Find where the given text appears and provide that cell's center as [x, y] coordinate. 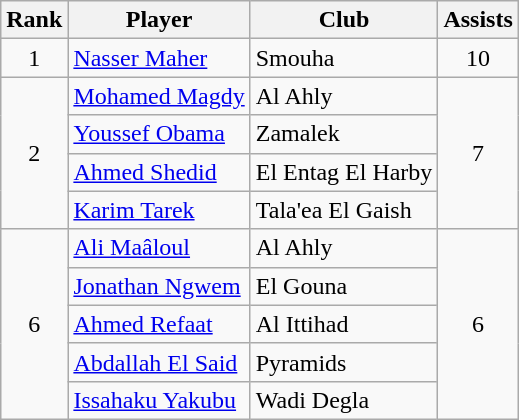
El Entag El Harby [344, 172]
Ahmed Refaat [159, 324]
Ali Maâloul [159, 248]
Al Ittihad [344, 324]
Ahmed Shedid [159, 172]
Club [344, 20]
Player [159, 20]
10 [478, 58]
Smouha [344, 58]
Rank [34, 20]
Pyramids [344, 362]
Wadi Degla [344, 400]
Zamalek [344, 134]
Issahaku Yakubu [159, 400]
2 [34, 153]
7 [478, 153]
1 [34, 58]
Tala'ea El Gaish [344, 210]
Jonathan Ngwem [159, 286]
Youssef Obama [159, 134]
El Gouna [344, 286]
Assists [478, 20]
Mohamed Magdy [159, 96]
Nasser Maher [159, 58]
Abdallah El Said [159, 362]
Karim Tarek [159, 210]
